Locate the cell with the specified text and output its [x, y] center coordinate. 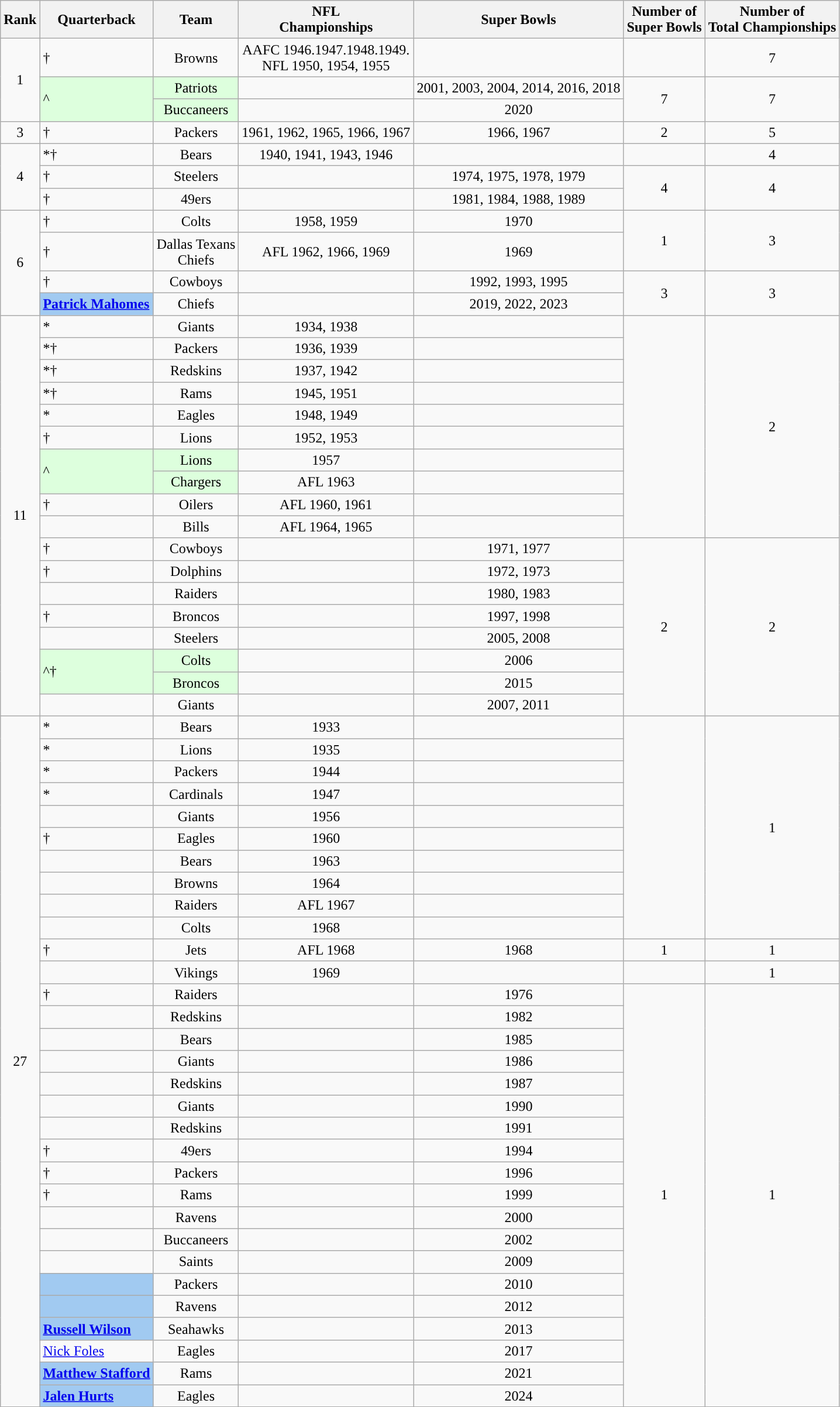
1960 [326, 839]
27 [20, 1062]
1985 [518, 1039]
Seahawks [196, 1329]
1952, 1953 [326, 438]
1964 [326, 883]
Quarterback [97, 20]
1940, 1941, 1943, 1946 [326, 155]
1986 [518, 1062]
2010 [518, 1284]
Patrick Mahomes [97, 304]
2012 [518, 1306]
1987 [518, 1084]
2002 [518, 1240]
Chiefs [196, 304]
AFL 1967 [326, 905]
1990 [518, 1106]
1948, 1949 [326, 416]
1957 [326, 460]
1937, 1942 [326, 371]
2013 [518, 1329]
1971, 1977 [518, 549]
Dallas Texans Chiefs [196, 252]
1976 [518, 994]
Saints [196, 1262]
Nick Foles [97, 1351]
1963 [326, 861]
AFL 1963 [326, 482]
1981, 1984, 1988, 1989 [518, 199]
1945, 1951 [326, 393]
1974, 1975, 1978, 1979 [518, 177]
1996 [518, 1173]
1980, 1983 [518, 593]
1933 [326, 727]
1956 [326, 816]
AAFC 1946.1947.1948.1949. NFL 1950, 1954, 1955 [326, 57]
AFL 1962, 1966, 1969 [326, 252]
Chargers [196, 482]
AFL 1964, 1965 [326, 527]
2005, 2008 [518, 638]
2020 [518, 110]
1972, 1973 [518, 571]
2017 [518, 1351]
1994 [518, 1151]
Number ofSuper Bowls [665, 20]
6 [20, 262]
AFL 1960, 1961 [326, 505]
Jets [196, 950]
Team [196, 20]
Russell Wilson [97, 1329]
1936, 1939 [326, 349]
1970 [518, 221]
Super Bowls [518, 20]
Oilers [196, 505]
1982 [518, 1017]
Vikings [196, 972]
NFLChampionships [326, 20]
Patriots [196, 88]
2024 [518, 1396]
1966, 1967 [518, 132]
1991 [518, 1128]
Rank [20, 20]
1999 [518, 1195]
1992, 1993, 1995 [518, 282]
2007, 2011 [518, 705]
1947 [326, 794]
1944 [326, 772]
Matthew Stafford [97, 1373]
2009 [518, 1262]
AFL 1968 [326, 950]
5 [772, 132]
2021 [518, 1373]
2001, 2003, 2004, 2014, 2016, 2018 [518, 88]
2019, 2022, 2023 [518, 304]
2000 [518, 1217]
1935 [326, 750]
11 [20, 515]
Jalen Hurts [97, 1396]
1997, 1998 [518, 616]
Dolphins [196, 571]
1934, 1938 [326, 326]
2006 [518, 660]
Number ofTotal Championships [772, 20]
Cardinals [196, 794]
Bills [196, 527]
1961, 1962, 1965, 1966, 1967 [326, 132]
1958, 1959 [326, 221]
^† [97, 671]
2015 [518, 683]
